For the text-containing cell, return its midpoint in (X, Y) coordinate format. 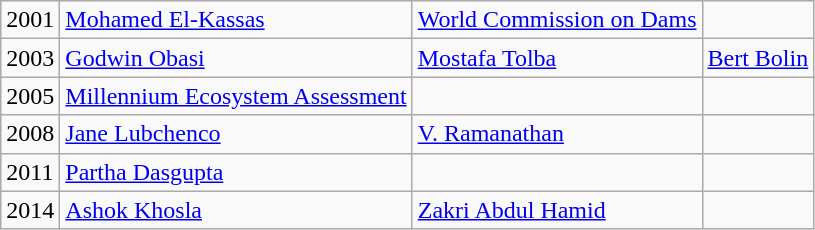
2001 (30, 20)
Jane Lubchenco (236, 134)
Mostafa Tolba (557, 58)
Partha Dasgupta (236, 172)
Zakri Abdul Hamid (557, 210)
2008 (30, 134)
2005 (30, 96)
2003 (30, 58)
2011 (30, 172)
Ashok Khosla (236, 210)
Godwin Obasi (236, 58)
Bert Bolin (758, 58)
World Commission on Dams (557, 20)
V. Ramanathan (557, 134)
Millennium Ecosystem Assessment (236, 96)
2014 (30, 210)
Mohamed El-Kassas (236, 20)
